Return the (x, y) coordinate for the center point of the cell that contains the specified text.  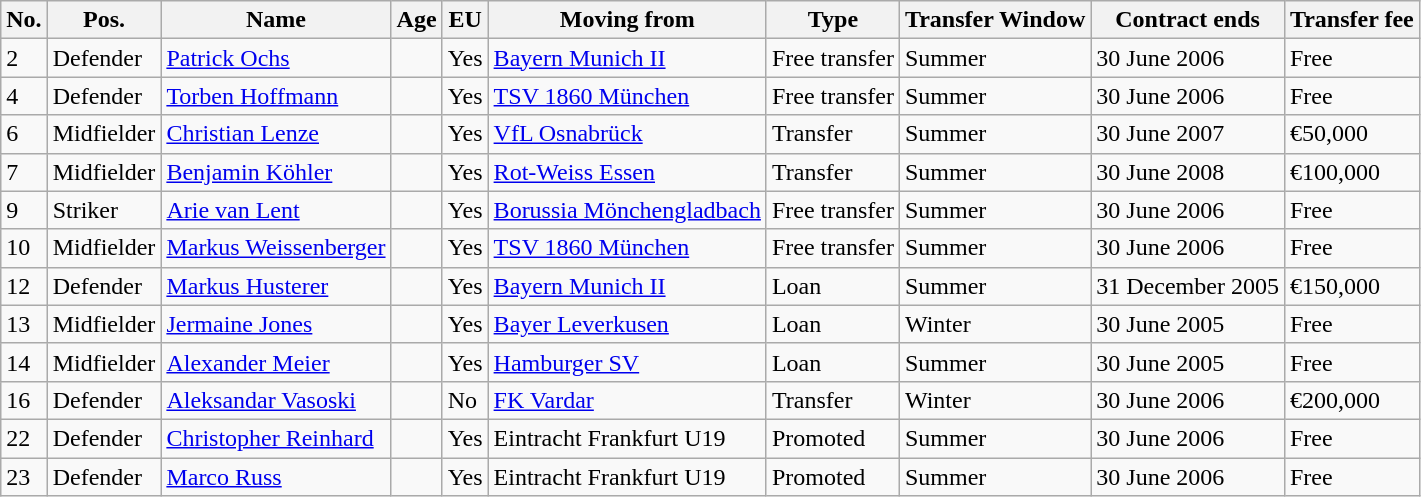
€50,000 (1352, 134)
6 (24, 134)
No (465, 400)
7 (24, 172)
13 (24, 324)
Transfer Window (994, 20)
16 (24, 400)
23 (24, 477)
Bayer Leverkusen (627, 324)
Patrick Ochs (276, 58)
€150,000 (1352, 286)
Benjamin Köhler (276, 172)
Moving from (627, 20)
2 (24, 58)
€200,000 (1352, 400)
22 (24, 438)
Markus Husterer (276, 286)
No. (24, 20)
30 June 2007 (1188, 134)
VfL Osnabrück (627, 134)
EU (465, 20)
Age (416, 20)
Alexander Meier (276, 362)
12 (24, 286)
30 June 2008 (1188, 172)
Christian Lenze (276, 134)
Borussia Mönchengladbach (627, 210)
Hamburger SV (627, 362)
Marco Russ (276, 477)
€100,000 (1352, 172)
Torben Hoffmann (276, 96)
Striker (104, 210)
Arie van Lent (276, 210)
FK Vardar (627, 400)
Rot-Weiss Essen (627, 172)
Christopher Reinhard (276, 438)
9 (24, 210)
Transfer fee (1352, 20)
Pos. (104, 20)
Contract ends (1188, 20)
14 (24, 362)
Type (832, 20)
4 (24, 96)
31 December 2005 (1188, 286)
10 (24, 248)
Markus Weissenberger (276, 248)
Name (276, 20)
Aleksandar Vasoski (276, 400)
Jermaine Jones (276, 324)
